Find where the given text appears and provide that cell's center as [x, y] coordinate. 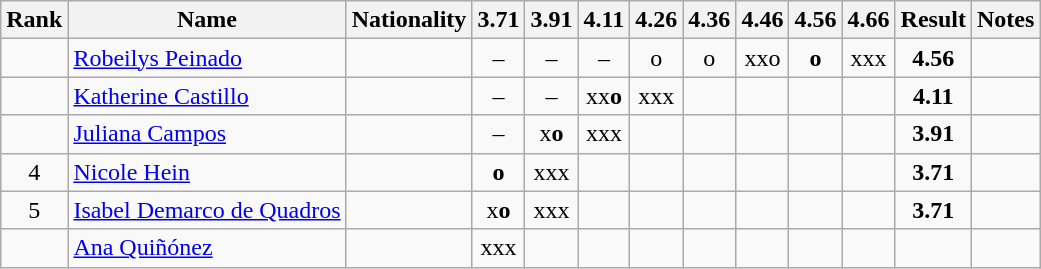
Katherine Castillo [207, 96]
Robeilys Peinado [207, 58]
4.66 [868, 20]
Result [933, 20]
Ana Quiñónez [207, 248]
4.36 [710, 20]
4 [34, 172]
Name [207, 20]
Nationality [409, 20]
Isabel Demarco de Quadros [207, 210]
4.46 [762, 20]
Notes [1005, 20]
Juliana Campos [207, 134]
4.26 [656, 20]
5 [34, 210]
Rank [34, 20]
Nicole Hein [207, 172]
